Return (x, y) of the center of cell containing provided text 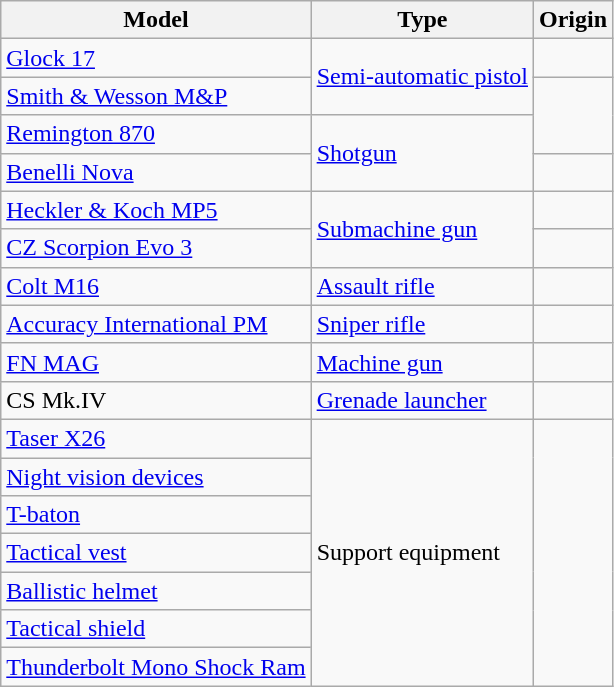
Assault rifle (422, 286)
Colt M16 (156, 286)
Shotgun (422, 153)
Benelli Nova (156, 172)
Grenade launcher (422, 400)
Machine gun (422, 362)
T-baton (156, 515)
Smith & Wesson M&P (156, 96)
Submachine gun (422, 229)
Support equipment (422, 552)
Remington 870 (156, 134)
Accuracy International PM (156, 324)
Ballistic helmet (156, 591)
Tactical vest (156, 553)
FN MAG (156, 362)
Taser X26 (156, 438)
CS Mk.IV (156, 400)
Origin (574, 20)
Sniper rifle (422, 324)
CZ Scorpion Evo 3 (156, 248)
Glock 17 (156, 58)
Type (422, 20)
Model (156, 20)
Heckler & Koch MP5 (156, 210)
Tactical shield (156, 629)
Semi-automatic pistol (422, 77)
Night vision devices (156, 477)
Thunderbolt Mono Shock Ram (156, 667)
